Detect which cell encompasses the target text, then output its [X, Y] center coordinate. 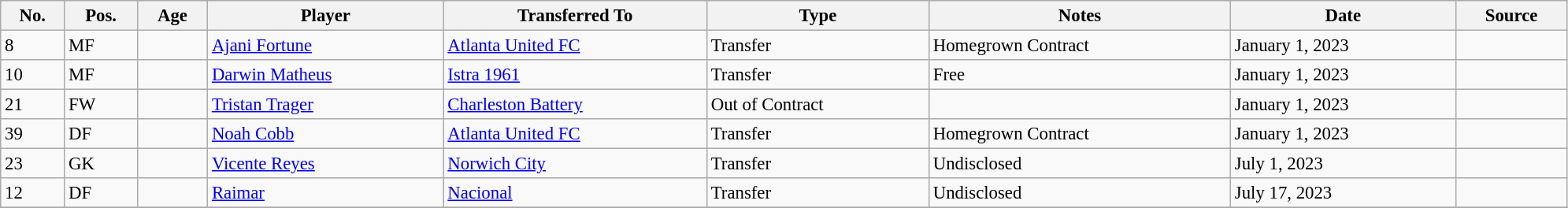
Istra 1961 [575, 75]
Notes [1079, 16]
21 [33, 105]
Player [326, 16]
Darwin Matheus [326, 75]
Noah Cobb [326, 134]
8 [33, 46]
Free [1079, 75]
GK [101, 164]
Type [817, 16]
Tristan Trager [326, 105]
Out of Contract [817, 105]
FW [101, 105]
July 17, 2023 [1344, 193]
Age [172, 16]
Pos. [101, 16]
Charleston Battery [575, 105]
No. [33, 16]
Norwich City [575, 164]
Source [1511, 16]
10 [33, 75]
Ajani Fortune [326, 46]
Transferred To [575, 16]
July 1, 2023 [1344, 164]
Nacional [575, 193]
Raimar [326, 193]
Vicente Reyes [326, 164]
Date [1344, 16]
39 [33, 134]
23 [33, 164]
12 [33, 193]
